Scan for the cell matching the given text and deliver its [X, Y] coordinate at center. 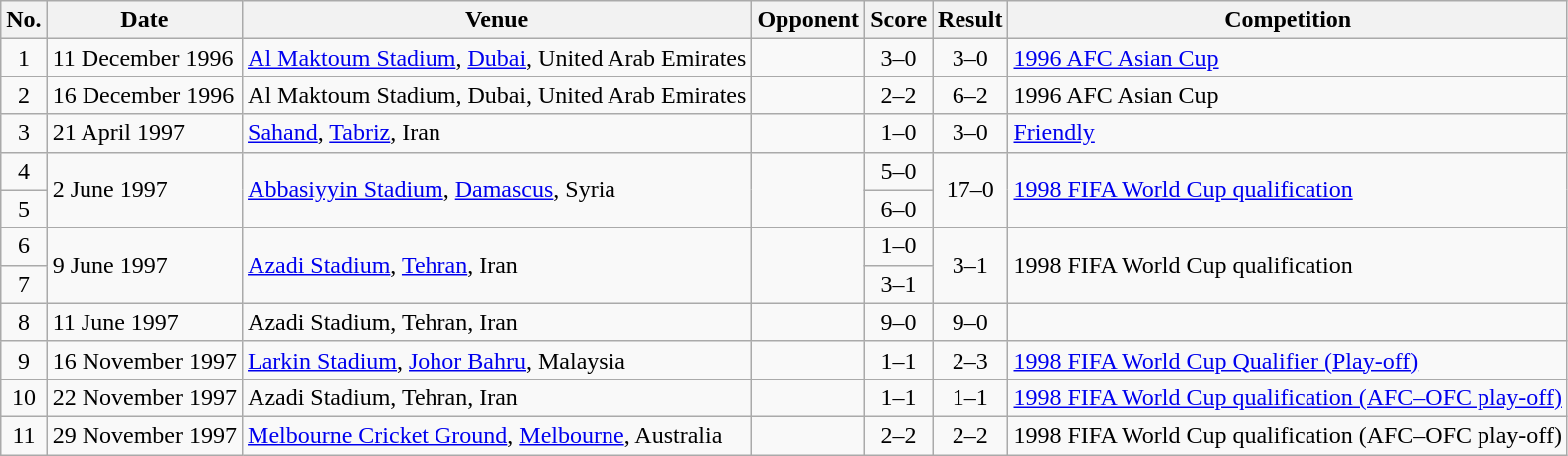
16 November 1997 [144, 360]
6 [24, 246]
2–3 [970, 360]
17–0 [970, 190]
Friendly [1288, 133]
Larkin Stadium, Johor Bahru, Malaysia [497, 360]
Melbourne Cricket Ground, Melbourne, Australia [497, 435]
2 [24, 95]
22 November 1997 [144, 397]
9 June 1997 [144, 265]
21 April 1997 [144, 133]
6–0 [899, 209]
11 [24, 435]
2 June 1997 [144, 190]
11 June 1997 [144, 322]
11 December 1996 [144, 58]
Score [899, 20]
Opponent [808, 20]
5 [24, 209]
Sahand, Tabriz, Iran [497, 133]
1 [24, 58]
Date [144, 20]
16 December 1996 [144, 95]
29 November 1997 [144, 435]
9 [24, 360]
10 [24, 397]
Result [970, 20]
No. [24, 20]
5–0 [899, 171]
3 [24, 133]
8 [24, 322]
Venue [497, 20]
6–2 [970, 95]
7 [24, 284]
4 [24, 171]
Competition [1288, 20]
Abbasiyyin Stadium, Damascus, Syria [497, 190]
1998 FIFA World Cup Qualifier (Play-off) [1288, 360]
